Output the (x, y) coordinate of the center of the cell containing the given text.  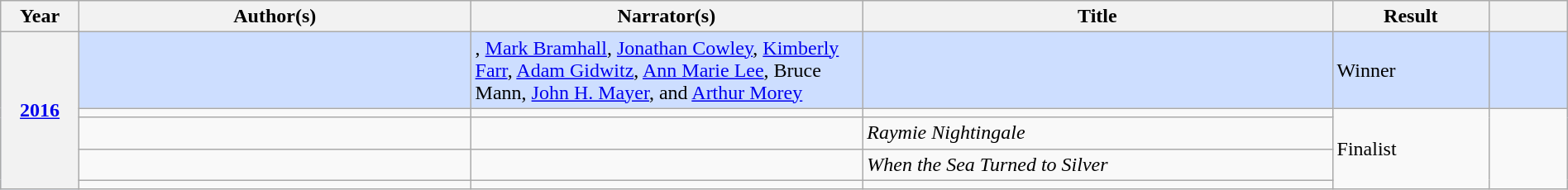
Result (1411, 17)
Raymie Nightingale (1097, 133)
Year (40, 17)
Winner (1411, 70)
Narrator(s) (667, 17)
Title (1097, 17)
Finalist (1411, 149)
When the Sea Turned to Silver (1097, 164)
2016 (40, 111)
, Mark Bramhall, Jonathan Cowley, Kimberly Farr, Adam Gidwitz, Ann Marie Lee, Bruce Mann, John H. Mayer, and Arthur Morey (667, 70)
Author(s) (275, 17)
